Provide the [X, Y] coordinate of the cell's center where the given text is located.  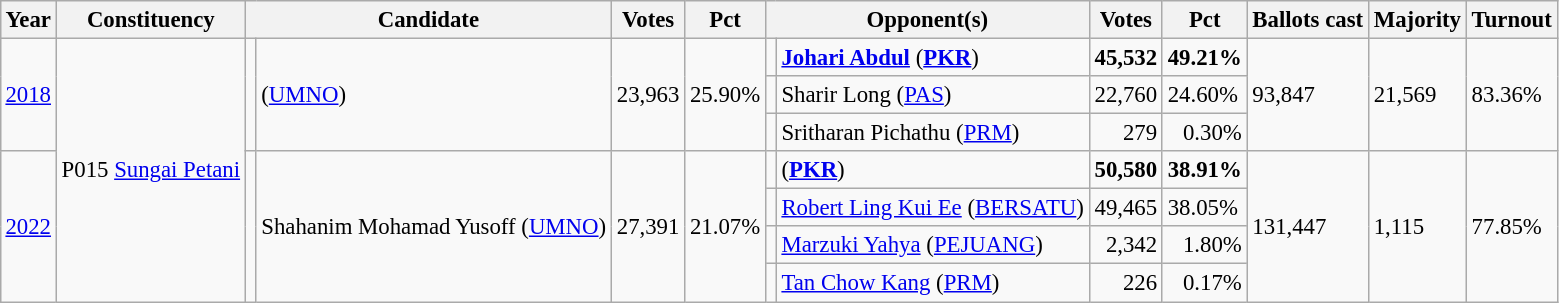
83.36% [1512, 94]
38.05% [1204, 208]
Johari Abdul (PKR) [932, 57]
279 [1126, 133]
0.17% [1204, 283]
21.07% [726, 226]
93,847 [1308, 94]
Year [28, 20]
24.60% [1204, 95]
(UMNO) [434, 94]
38.91% [1204, 170]
Shahanim Mohamad Yusoff (UMNO) [434, 226]
Candidate [428, 20]
49.21% [1204, 57]
2,342 [1126, 245]
23,963 [648, 94]
1,115 [1417, 226]
Sritharan Pichathu (PRM) [932, 133]
21,569 [1417, 94]
131,447 [1308, 226]
(PKR) [932, 170]
1.80% [1204, 245]
P015 Sungai Petani [150, 170]
2018 [28, 94]
Turnout [1512, 20]
226 [1126, 283]
Majority [1417, 20]
77.85% [1512, 226]
49,465 [1126, 208]
45,532 [1126, 57]
Sharir Long (PAS) [932, 95]
Robert Ling Kui Ee (BERSATU) [932, 208]
2022 [28, 226]
Marzuki Yahya (PEJUANG) [932, 245]
Tan Chow Kang (PRM) [932, 283]
25.90% [726, 94]
27,391 [648, 226]
Constituency [150, 20]
Opponent(s) [928, 20]
0.30% [1204, 133]
Ballots cast [1308, 20]
50,580 [1126, 170]
22,760 [1126, 95]
